Return (X, Y) of the center of cell containing provided text 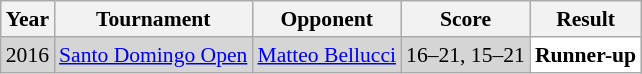
Santo Domingo Open (153, 55)
Tournament (153, 19)
16–21, 15–21 (466, 55)
Runner-up (586, 55)
Opponent (326, 19)
Year (28, 19)
Score (466, 19)
Result (586, 19)
Matteo Bellucci (326, 55)
2016 (28, 55)
